Capture the cell that displays the provided text and extract its [x, y] central coordinate. 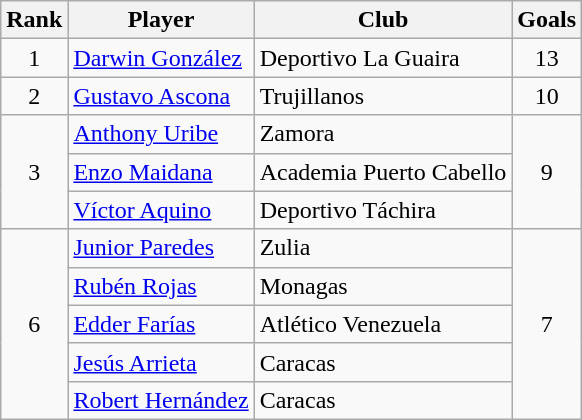
9 [547, 172]
Robert Hernández [161, 400]
Academia Puerto Cabello [383, 172]
10 [547, 96]
Anthony Uribe [161, 134]
Rubén Rojas [161, 286]
Deportivo Táchira [383, 210]
Monagas [383, 286]
7 [547, 324]
13 [547, 58]
Atlético Venezuela [383, 324]
Zulia [383, 248]
Junior Paredes [161, 248]
Club [383, 20]
2 [34, 96]
Rank [34, 20]
Zamora [383, 134]
1 [34, 58]
Enzo Maidana [161, 172]
Gustavo Ascona [161, 96]
Víctor Aquino [161, 210]
Jesús Arrieta [161, 362]
Goals [547, 20]
Edder Farías [161, 324]
6 [34, 324]
Darwin González [161, 58]
Trujillanos [383, 96]
3 [34, 172]
Deportivo La Guaira [383, 58]
Player [161, 20]
